Provide the (X, Y) coordinate of the cell's center where the given text is located.  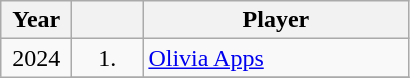
2024 (36, 58)
Olivia Apps (276, 58)
1. (108, 58)
Year (36, 20)
Player (276, 20)
